From the cell containing the given text, extract its center point as [X, Y] coordinate. 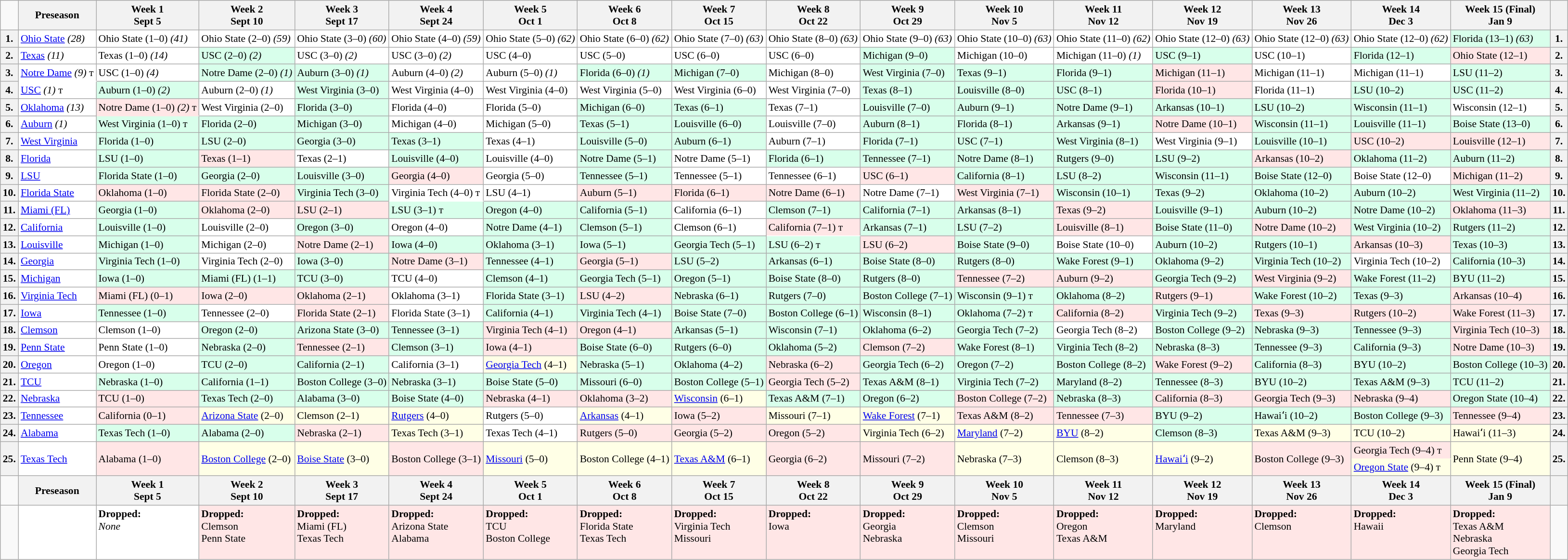
Tennessee (2–1) [342, 348]
USC (7–1) [1004, 142]
Louisville (9–1) [1202, 210]
West Virginia (1–0) т [148, 124]
Michigan (7–0) [719, 73]
Oregon (4–1) [625, 330]
Auburn (2–0) (1) [246, 90]
Virginia Tech (6–2) [908, 433]
West Virginia (8–1) [1103, 142]
USC (11–2) [1501, 90]
Virginia Tech (9–2) [1202, 313]
Georgia Tech (7–2) [1004, 330]
Hawaiʻi (9–2) [1202, 458]
Dropped:Maryland [1202, 533]
Boston College (7–2) [1004, 399]
Miami (FL) [57, 210]
Oregon (7–2) [1004, 365]
Florida (7–1) [908, 142]
TCU (10–2) [1401, 433]
Texas (6–1) [719, 107]
Missouri (5–0) [530, 458]
Rutgers (9–0) [1103, 159]
Georgia Tech (9–4) т [1401, 450]
Dropped:OregonTexas A&M [1103, 533]
California (7–1) [908, 210]
Boston College (5–1) [719, 382]
Dropped:ClemsonPenn State [246, 533]
Auburn (4–0) (2) [436, 73]
West Virginia (5–0) [625, 90]
Oklahoma (8–2) [1103, 296]
Boise State (10–0) [1103, 245]
Texas (5–1) [625, 124]
Iowa (4–0) [436, 245]
Texas A&M (8–1) [908, 382]
California (4–1) [530, 313]
Nebraska (3–1) [436, 382]
Dropped:Hawaii [1401, 533]
Texas Tech (3–1) [436, 433]
Oklahoma (1–0) [148, 193]
Auburn (11–2) [1501, 159]
Boise State (13–0) [1501, 124]
Dropped:Texas A&MNebraskaGeorgia Tech [1501, 533]
Texas (9–1) [1004, 73]
LSU (11–2) [1501, 73]
Florida State (2–0) [246, 193]
BYU (11–2) [1501, 279]
West Virginia (9–1) [1202, 142]
Nebraska (6–1) [719, 296]
Virginia Tech (1–0) [148, 261]
Notre Dame (3–1) [436, 261]
Notre Dame (9–1) [1103, 107]
West Virginia [57, 142]
Oklahoma (4–2) [719, 365]
Tennessee (7–2) [1004, 279]
Boston College (7–1) [908, 296]
California (7–1) т [813, 227]
Tennessee (3–1) [436, 330]
Florida (5–0) [530, 107]
Dropped:ClemsonMissouri [1004, 533]
Alabama (3–0) [342, 399]
USC (10–2) [1401, 142]
Boston College (2–0) [246, 458]
Tennessee (9–4) [1501, 416]
Georgia Tech (6–2) [908, 365]
Texas (3–1) [436, 142]
Louisville [57, 245]
Ohio State (11–0) (62) [1103, 39]
California (0–1) [148, 416]
Dropped:TCUBoston College [530, 533]
Ohio State (2–0) (59) [246, 39]
Wisconsin (8–1) [908, 313]
Oklahoma (5–2) [813, 348]
California (10–3) [1501, 261]
California (9–3) [1401, 348]
California (3–1) [436, 365]
Auburn (8–1) [908, 124]
Florida (6–0) (1) [625, 73]
Virginia Tech (3–0) [342, 193]
LSU (7–2) [1004, 227]
Nebraska (1–0) [148, 382]
Auburn (5–1) [625, 193]
Georgia Tech (4–1) [530, 365]
California (5–1) [625, 210]
Dropped:Florida StateTexas Tech [625, 533]
Tennessee [57, 416]
California (1–1) [246, 382]
Florida State (1–0) [148, 176]
TCU (4–0) [436, 279]
Texas (4–1) [530, 142]
USC (1) т [57, 90]
Penn State (9–4) [1501, 458]
LSU (2–0) [246, 142]
BYU (8–2) [1103, 433]
Tennessee (7–1) [908, 159]
Dropped:None [148, 533]
Florida State [57, 193]
Oregon State (10–4) [1501, 399]
Arkansas (10–3) [1401, 245]
Miami (FL) (0–1) [148, 296]
Arizona State (3–0) [342, 330]
Clemson (1–0) [148, 330]
Nebraska (7–3) [1004, 458]
Michigan (10–0) [1004, 56]
Michigan (11–2) [1501, 176]
Florida (12–1) [1401, 56]
Oklahoma (2–0) [246, 210]
Florida (3–0) [342, 107]
Florida (1–0) [148, 142]
Wisconsin (9–1) т [1004, 296]
Clemson (5–1) [625, 227]
Tennessee (8–3) [1202, 382]
Nebraska (5–1) [625, 365]
Wisconsin (6–1) [719, 399]
Louisville (12–1) [1501, 142]
Miami (FL) (1–1) [246, 279]
Texas Tech [57, 458]
Boston College (8–2) [1103, 365]
Arkansas (4–1) [625, 416]
Iowa (5–2) [719, 416]
Georgia Tech (5–2) [813, 382]
Virginia Tech (4–0) т [436, 193]
Louisville (8–0) [1004, 90]
Boise State (4–0) [436, 399]
Louisville (8–1) [1103, 227]
Ohio State (6–0) (62) [625, 39]
Florida (4–0) [436, 107]
Arkansas (10–1) [1202, 107]
Michigan (3–0) [342, 124]
Texas Tech (1–0) [148, 433]
Notre Dame (10–3) [1501, 348]
Oklahoma (2–1) [342, 296]
Dropped:Clemson [1301, 533]
Notre Dame (4–1) [530, 227]
Oklahoma (10–2) [1301, 193]
West Virginia (11–2) [1501, 193]
Georgia (1–0) [148, 210]
Clemson (3–1) [436, 348]
TCU (3–0) [342, 279]
Dropped:Virginia TechMissouri [719, 533]
Dropped:Iowa [813, 533]
Boise State (7–0) [719, 313]
Louisville (3–0) [342, 176]
California (8–2) [1103, 313]
Florida (11–1) [1301, 90]
Michigan (4–0) [436, 124]
Tennessee (4–1) [530, 261]
Louisville (10–1) [1301, 142]
Arkansas (10–2) [1301, 159]
Notre Dame (2–1) [342, 245]
Auburn (7–1) [813, 142]
TCU (1–0) [148, 399]
Virginia Tech (2–0) [246, 261]
Auburn (1–0) (2) [148, 90]
Auburn (9–2) [1103, 279]
Boston College (3–1) [436, 458]
Florida State (2–1) [342, 313]
TCU (11–2) [1501, 382]
Penn State [57, 348]
Tennessee (2–0) [246, 313]
Wisconsin (12–1) [1501, 107]
Rutgers (10–1) [1301, 245]
Auburn (5–0) (1) [530, 73]
Georgia (4–0) [436, 176]
Boston College (3–0) [342, 382]
Ohio State (3–0) (60) [342, 39]
Louisville (5–0) [625, 142]
Auburn (9–1) [1004, 107]
Alabama [57, 433]
Nebraska (9–3) [1301, 330]
Auburn (3–0) (1) [342, 73]
Oregon (3–0) [342, 227]
California (2–1) [342, 365]
Arkansas (9–1) [1103, 124]
Wake Forest (9–1) [1103, 261]
Ohio State (1–0) (41) [148, 39]
Rutgers (10–2) [1401, 313]
LSU (5–2) [719, 261]
Boston College (6–1) [813, 313]
Virginia Tech (10–3) [1501, 330]
Georgia (6–2) [813, 458]
Louisville (11–1) [1401, 124]
Nebraska (9–4) [1401, 399]
Texas (1–1) [246, 159]
Iowa (3–0) [342, 261]
Ohio State (10–0) (63) [1004, 39]
USC (1–0) (4) [148, 73]
Iowa (2–0) [246, 296]
Ohio State (4–0) (59) [436, 39]
Georgia Tech (9–3) [1301, 399]
Georgia (3–0) [342, 142]
Boise State (3–0) [342, 458]
LSU (8–2) [1103, 176]
Wisconsin (7–1) [813, 330]
Boston College (4–1) [625, 458]
California (6–1) [719, 210]
Notre Dame (6–1) [813, 193]
Auburn (1) [57, 124]
Oregon (5–2) [813, 433]
Oklahoma (11–3) [1501, 210]
West Virginia (2–0) [246, 107]
Virginia Tech (7–2) [1004, 382]
Rutgers (7–0) [813, 296]
Nebraska (2–1) [342, 433]
Boise State (6–0) [625, 348]
Notre Dame (1–0) (2) т [148, 107]
Clemson (7–2) [908, 348]
LSU (2–1) [342, 210]
Wake Forest (11–3) [1501, 313]
Florida (13–1) (63) [1501, 39]
Michigan (1–0) [148, 245]
Rutgers (11–2) [1501, 227]
Texas Tech (2–0) [246, 399]
Georgia (5–1) [625, 261]
Louisville (2–0) [246, 227]
Wake Forest (11–2) [1401, 279]
LSU [57, 176]
Oklahoma (9–2) [1202, 261]
Michigan (11–0) (1) [1103, 56]
TCU (2–0) [246, 365]
USC (6–1) [908, 176]
Louisville (6–0) [719, 124]
Missouri (7–1) [813, 416]
Wake Forest (8–1) [1004, 348]
Arkansas (7–1) [908, 227]
Michigan (6–0) [625, 107]
Arizona State (2–0) [246, 416]
Ohio State (7–0) (63) [719, 39]
USC (10–1) [1301, 56]
Ohio State (9–0) (63) [908, 39]
USC (9–1) [1202, 56]
Auburn (6–1) [719, 142]
Oklahoma (6–2) [908, 330]
Michigan (2–0) [246, 245]
Nebraska (4–1) [530, 399]
Ohio State (8–0) (63) [813, 39]
Alabama (1–0) [148, 458]
Texas A&M (6–1) [719, 458]
Notre Dame (10–1) [1202, 124]
California [57, 227]
Oklahoma (7–2) т [1004, 313]
Ohio State (28) [57, 39]
Nebraska [57, 399]
Texas Tech (4–1) [530, 433]
Michigan (5–0) [530, 124]
Clemson (2–1) [342, 416]
LSU (3–1) т [436, 210]
Alabama (2–0) [246, 433]
Florida [57, 159]
Missouri (6–0) [625, 382]
Michigan (8–0) [813, 73]
Oklahoma (13) [57, 107]
Missouri (7–2) [908, 458]
Oregon (5–1) [719, 279]
BYU (9–2) [1202, 416]
Iowa (5–1) [625, 245]
USC (8–1) [1103, 90]
Clemson (7–1) [813, 210]
Oklahoma (3–2) [625, 399]
Texas (10–3) [1501, 245]
Notre Dame (9) т [57, 73]
Rutgers (9–1) [1202, 296]
Tennessee (7–3) [1103, 416]
Texas A&M (8–2) [1004, 416]
Dropped:Miami (FL)Texas Tech [342, 533]
Iowa (4–1) [530, 348]
LSU (4–2) [625, 296]
LSU (6–2) [908, 245]
Georgia Tech (9–2) [1202, 279]
Ohio State (12–1) [1501, 56]
Clemson [57, 330]
West Virginia (6–0) [719, 90]
Michigan [57, 279]
Ohio State (5–0) (62) [530, 39]
Rutgers (6–0) [719, 348]
Tennessee (1–0) [148, 313]
USC (2–0) (2) [246, 56]
TCU [57, 382]
Louisville (1–0) [148, 227]
West Virginia (9–2) [1301, 279]
Oregon (2–0) [246, 330]
LSU (4–1) [530, 193]
Arkansas (10–4) [1501, 296]
Florida (10–1) [1202, 90]
Oregon (6–2) [908, 399]
Hawaiʻi (10–2) [1301, 416]
Clemson (6–1) [719, 227]
West Virginia (3–0) [342, 90]
USC (4–0) [530, 56]
Georgia (2–0) [246, 176]
Wisconsin (10–1) [1103, 193]
Dropped:Arizona StateAlabama [436, 533]
Texas (11) [57, 56]
Dropped:GeorgiaNebraska [908, 533]
Florida (9–1) [1103, 73]
Virginia Tech (8–2) [1103, 348]
Oregon (1–0) [148, 365]
USC (5–0) [625, 56]
Notre Dame (2–0) (1) [246, 73]
Oregon State (9–4) т [1401, 468]
Wake Forest (7–1) [908, 416]
Maryland (7–2) [1004, 433]
Boston College (9–2) [1202, 330]
Michigan (9–0) [908, 56]
Georgia Tech (8–2) [1103, 330]
Notre Dame (7–1) [908, 193]
Boston College (10–3) [1501, 365]
West Virginia (10–2) [1401, 227]
Wake Forest (10–2) [1301, 296]
Virginia Tech [57, 296]
Boise State (9–0) [1004, 245]
Clemson (4–1) [530, 279]
Oklahoma (11–2) [1401, 159]
Iowa (1–0) [148, 279]
Georgia (5–2) [719, 433]
Arkansas (6–1) [813, 261]
Georgia [57, 261]
Tennessee (6–1) [813, 176]
LSU (6–2) т [813, 245]
West Virginia (7–1) [1004, 193]
Rutgers (4–0) [436, 416]
Texas (8–1) [908, 90]
Texas (2–1) [342, 159]
Texas A&M (7–1) [813, 399]
Wake Forest (9–2) [1202, 365]
Florida (8–1) [1004, 124]
Iowa [57, 313]
California (8–1) [1004, 176]
Boise State (5–0) [530, 382]
Arkansas (5–1) [719, 330]
Arkansas (8–1) [1004, 210]
Penn State (1–0) [148, 348]
Maryland (8–2) [1103, 382]
Texas (7–1) [813, 107]
LSU (9–2) [1202, 159]
Florida (2–0) [246, 124]
Oregon [57, 365]
Texas (1–0) (14) [148, 56]
Nebraska (6–2) [813, 365]
LSU (1–0) [148, 159]
Nebraska (2–0) [246, 348]
Boise State (11–0) [1202, 227]
Ohio State (12–0) (62) [1401, 39]
Georgia (5–0) [530, 176]
Notre Dame (8–1) [1004, 159]
Hawaiʻi (11–3) [1501, 433]
